Find where the given text appears and provide that cell's center as [x, y] coordinate. 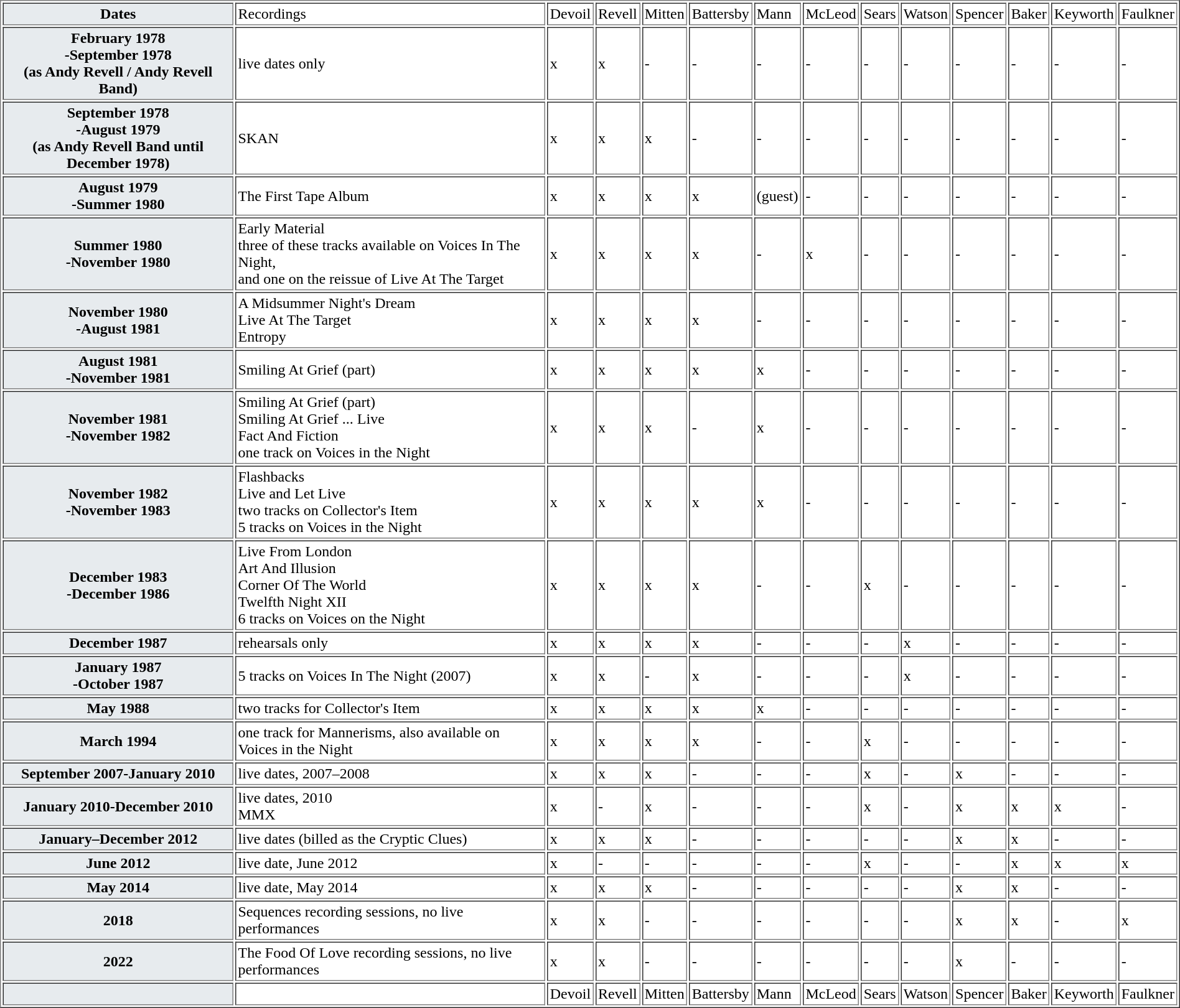
live date, June 2012 [390, 864]
live dates, 2010MMX [390, 806]
November 1982-November 1983 [118, 502]
November 1980-August 1981 [118, 320]
2022 [118, 962]
Recordings [390, 14]
one track for Mannerisms, also available on Voices in the Night [390, 742]
Smiling At Grief (part) [390, 370]
December 1983-December 1986 [118, 585]
rehearsals only [390, 643]
August 1979-Summer 1980 [118, 197]
September 2007-January 2010 [118, 774]
live dates, 2007–2008 [390, 774]
5 tracks on Voices In The Night (2007) [390, 676]
Dates [118, 14]
The First Tape Album [390, 197]
May 2014 [118, 887]
January 2010-December 2010 [118, 806]
Early Materialthree of these tracks available on Voices In The Night, and one on the reissue of Live At The Target [390, 254]
August 1981-November 1981 [118, 370]
2018 [118, 921]
December 1987 [118, 643]
June 2012 [118, 864]
FlashbacksLive and Let Livetwo tracks on Collector's Item5 tracks on Voices in the Night [390, 502]
January–December 2012 [118, 839]
SKAN [390, 138]
live date, May 2014 [390, 887]
Smiling At Grief (part)Smiling At Grief ... LiveFact And Fictionone track on Voices in the Night [390, 427]
Summer 1980-November 1980 [118, 254]
The Food Of Love recording sessions, no live performances [390, 962]
September 1978-August 1979 (as Andy Revell Band until December 1978) [118, 138]
May 1988 [118, 708]
November 1981-November 1982 [118, 427]
February 1978-September 1978 (as Andy Revell / Andy Revell Band) [118, 63]
(guest) [777, 197]
live dates (billed as the Cryptic Clues) [390, 839]
A Midsummer Night's DreamLive At The TargetEntropy [390, 320]
Sequences recording sessions, no live performances [390, 921]
March 1994 [118, 742]
January 1987-October 1987 [118, 676]
Live From LondonArt And IllusionCorner Of The WorldTwelfth Night XII6 tracks on Voices on the Night [390, 585]
live dates only [390, 63]
two tracks for Collector's Item [390, 708]
